Output the (x, y) coordinate of the center of the cell containing the given text.  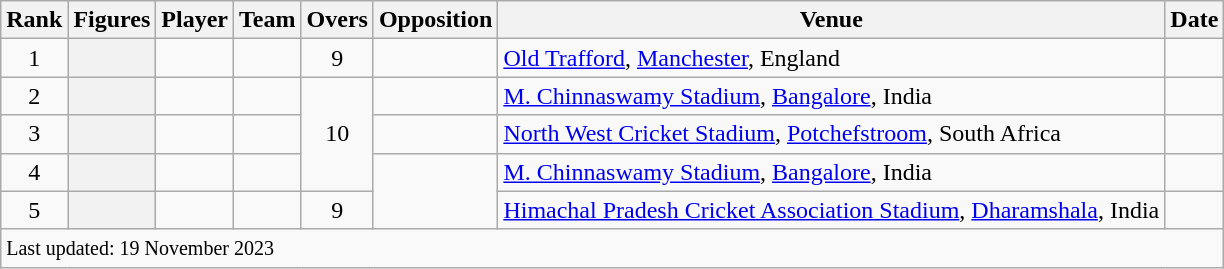
4 (34, 172)
3 (34, 134)
Opposition (435, 20)
10 (337, 134)
Rank (34, 20)
2 (34, 96)
North West Cricket Stadium, Potchefstroom, South Africa (832, 134)
Date (1194, 20)
Overs (337, 20)
Figures (112, 20)
1 (34, 58)
Venue (832, 20)
Himachal Pradesh Cricket Association Stadium, Dharamshala, India (832, 210)
Old Trafford, Manchester, England (832, 58)
Last updated: 19 November 2023 (612, 248)
5 (34, 210)
Player (195, 20)
Team (268, 20)
